Detect which cell encompasses the target text, then output its [X, Y] center coordinate. 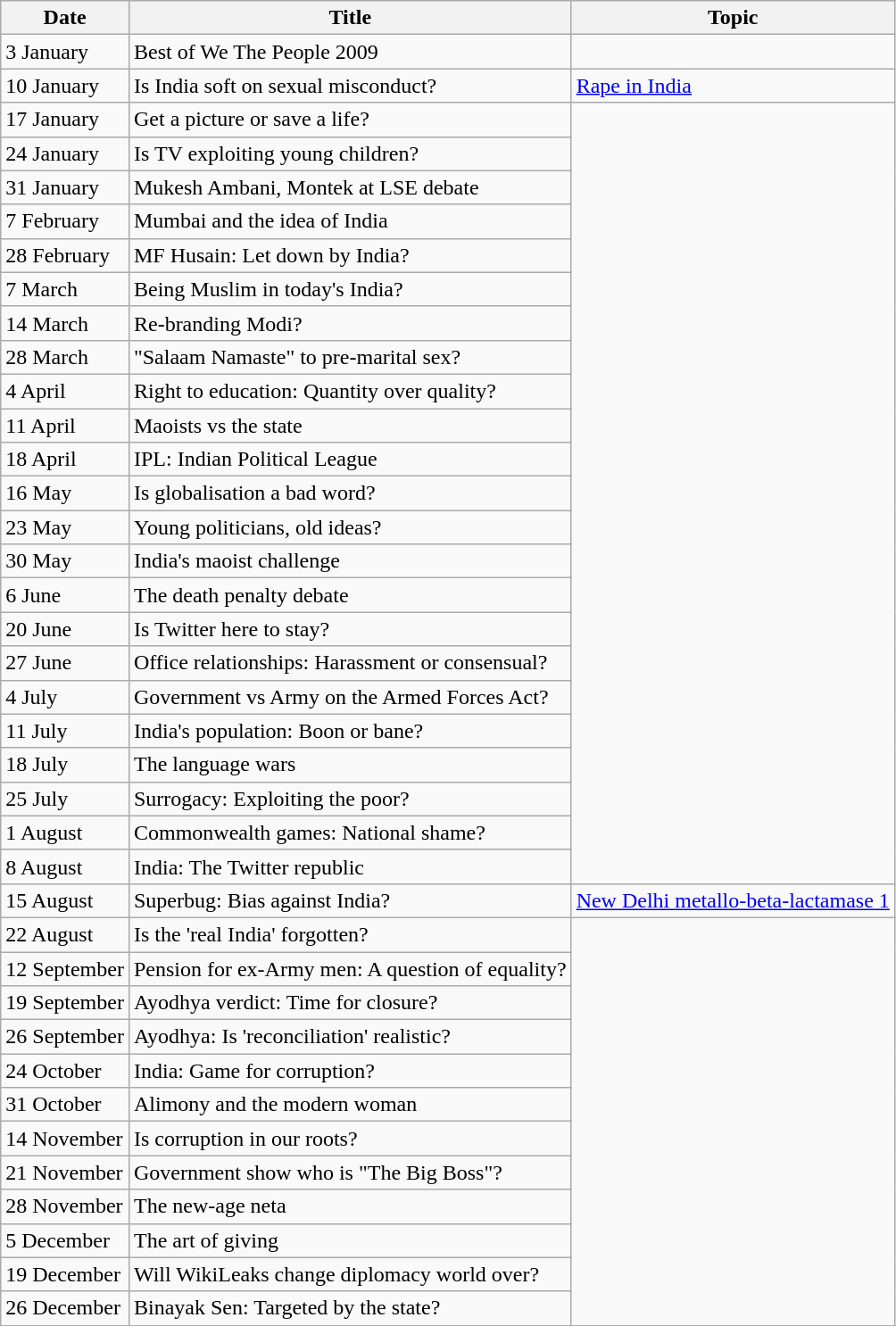
Is TV exploiting young children? [350, 153]
30 May [65, 561]
Office relationships: Harassment or consensual? [350, 663]
India's maoist challenge [350, 561]
26 December [65, 1308]
Binayak Sen: Targeted by the state? [350, 1308]
India: The Twitter republic [350, 866]
Is globalisation a bad word? [350, 493]
21 November [65, 1173]
8 August [65, 866]
18 April [65, 460]
New Delhi metallo-beta-lactamase 1 [733, 900]
India's population: Boon or bane? [350, 731]
Mumbai and the idea of India [350, 221]
Date [65, 18]
Is corruption in our roots? [350, 1139]
27 June [65, 663]
20 June [65, 629]
MF Husain: Let down by India? [350, 255]
12 September [65, 968]
22 August [65, 934]
Government show who is "The Big Boss"? [350, 1173]
Is Twitter here to stay? [350, 629]
24 October [65, 1071]
Ayodhya: Is 'reconciliation' realistic? [350, 1037]
14 November [65, 1139]
The death penalty debate [350, 595]
Being Muslim in today's India? [350, 289]
Ayodhya verdict: Time for closure? [350, 1003]
India: Game for corruption? [350, 1071]
Topic [733, 18]
3 January [65, 52]
Re-branding Modi? [350, 323]
4 July [65, 697]
Right to education: Quantity over quality? [350, 391]
19 December [65, 1274]
23 May [65, 527]
7 March [65, 289]
24 January [65, 153]
6 June [65, 595]
4 April [65, 391]
"Salaam Namaste" to pre-marital sex? [350, 357]
Title [350, 18]
7 February [65, 221]
Maoists vs the state [350, 426]
Alimony and the modern woman [350, 1105]
26 September [65, 1037]
18 July [65, 765]
Pension for ex-Army men: A question of equality? [350, 968]
Commonwealth games: National shame? [350, 833]
14 March [65, 323]
Best of We The People 2009 [350, 52]
The art of giving [350, 1240]
25 July [65, 799]
31 October [65, 1105]
Superbug: Bias against India? [350, 900]
11 July [65, 731]
Is India soft on sexual misconduct? [350, 86]
16 May [65, 493]
19 September [65, 1003]
Surrogacy: Exploiting the poor? [350, 799]
1 August [65, 833]
Is the 'real India' forgotten? [350, 934]
5 December [65, 1240]
Government vs Army on the Armed Forces Act? [350, 697]
28 March [65, 357]
Will WikiLeaks change diplomacy world over? [350, 1274]
10 January [65, 86]
The new-age neta [350, 1206]
Mukesh Ambani, Montek at LSE debate [350, 187]
The language wars [350, 765]
15 August [65, 900]
11 April [65, 426]
Young politicians, old ideas? [350, 527]
28 November [65, 1206]
17 January [65, 120]
IPL: Indian Political League [350, 460]
Get a picture or save a life? [350, 120]
28 February [65, 255]
31 January [65, 187]
Rape in India [733, 86]
